Find where the given text appears and provide that cell's center as [X, Y] coordinate. 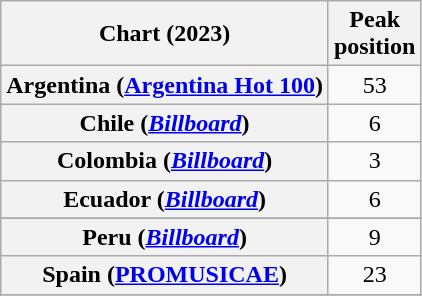
Argentina (Argentina Hot 100) [165, 85]
Chile (Billboard) [165, 123]
Spain (PROMUSICAE) [165, 275]
Peakposition [374, 34]
9 [374, 237]
Ecuador (Billboard) [165, 199]
Colombia (Billboard) [165, 161]
3 [374, 161]
23 [374, 275]
Peru (Billboard) [165, 237]
53 [374, 85]
Chart (2023) [165, 34]
